Find where the given text appears and provide that cell's center as [x, y] coordinate. 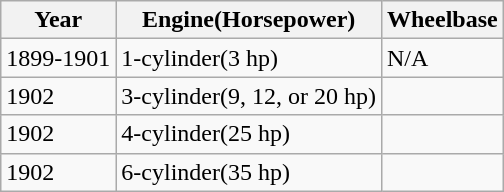
1-cylinder(3 hp) [249, 58]
Engine(Horsepower) [249, 20]
1899-1901 [58, 58]
N/A [442, 58]
3-cylinder(9, 12, or 20 hp) [249, 96]
4-cylinder(25 hp) [249, 134]
6-cylinder(35 hp) [249, 172]
Wheelbase [442, 20]
Year [58, 20]
